Scan for the cell matching the given text and deliver its [x, y] coordinate at center. 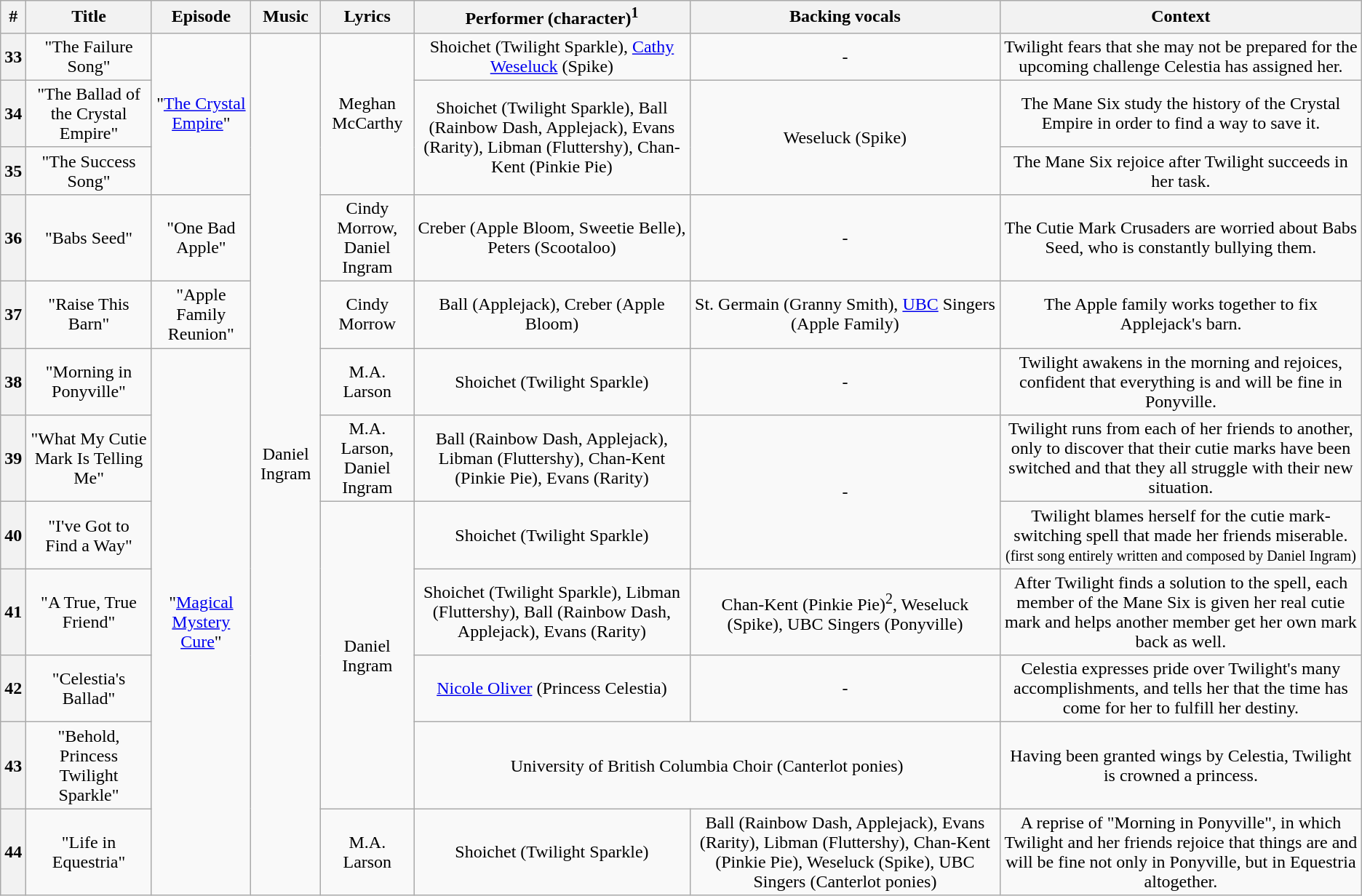
"The Success Song" [89, 170]
# [13, 17]
"Apple Family Reunion" [201, 315]
Having been granted wings by Celestia, Twilight is crowned a princess. [1182, 765]
Meghan McCarthy [367, 113]
The Cutie Mark Crusaders are worried about Babs Seed, who is constantly bullying them. [1182, 237]
"Magical Mystery Cure" [201, 622]
St. Germain (Granny Smith), UBC Singers (Apple Family) [845, 315]
"I've Got to Find a Way" [89, 535]
38 [13, 382]
Performer (character)1 [552, 17]
"The Crystal Empire" [201, 113]
43 [13, 765]
The Mane Six study the history of the Crystal Empire in order to find a way to save it. [1182, 113]
"The Failure Song" [89, 57]
Shoichet (Twilight Sparkle), Cathy Weseluck (Spike) [552, 57]
"Celestia's Ballad" [89, 689]
The Mane Six rejoice after Twilight succeeds in her task. [1182, 170]
"One Bad Apple" [201, 237]
"Morning in Ponyville" [89, 382]
Shoichet (Twilight Sparkle), Libman (Fluttershy), Ball (Rainbow Dash, Applejack), Evans (Rarity) [552, 612]
"Behold, Princess Twilight Sparkle" [89, 765]
"Babs Seed" [89, 237]
Nicole Oliver (Princess Celestia) [552, 689]
Ball (Applejack), Creber (Apple Bloom) [552, 315]
35 [13, 170]
41 [13, 612]
Celestia expresses pride over Twilight's many accomplishments, and tells her that the time has come for her to fulfill her destiny. [1182, 689]
Creber (Apple Bloom, Sweetie Belle), Peters (Scootaloo) [552, 237]
33 [13, 57]
Context [1182, 17]
37 [13, 315]
Lyrics [367, 17]
Title [89, 17]
Backing vocals [845, 17]
"What My Cutie Mark Is Telling Me" [89, 458]
Cindy Morrow,Daniel Ingram [367, 237]
M.A. Larson,Daniel Ingram [367, 458]
Chan-Kent (Pinkie Pie)2, Weseluck (Spike), UBC Singers (Ponyville) [845, 612]
36 [13, 237]
39 [13, 458]
"A True, True Friend" [89, 612]
Twilight fears that she may not be prepared for the upcoming challenge Celestia has assigned her. [1182, 57]
"Life in Equestria" [89, 852]
44 [13, 852]
Music [285, 17]
Weseluck (Spike) [845, 137]
University of British Columbia Choir (Canterlot ponies) [707, 765]
"The Ballad of the Crystal Empire" [89, 113]
"Raise This Barn" [89, 315]
The Apple family works together to fix Applejack's barn. [1182, 315]
40 [13, 535]
Episode [201, 17]
42 [13, 689]
Ball (Rainbow Dash, Applejack), Evans (Rarity), Libman (Fluttershy), Chan-Kent (Pinkie Pie), Weseluck (Spike), UBC Singers (Canterlot ponies) [845, 852]
Ball (Rainbow Dash, Applejack), Libman (Fluttershy), Chan-Kent (Pinkie Pie), Evans (Rarity) [552, 458]
Twilight awakens in the morning and rejoices, confident that everything is and will be fine in Ponyville. [1182, 382]
Shoichet (Twilight Sparkle), Ball (Rainbow Dash, Applejack), Evans (Rarity), Libman (Fluttershy), Chan-Kent (Pinkie Pie) [552, 137]
34 [13, 113]
Cindy Morrow [367, 315]
